Scan for the cell matching the given text and deliver its (X, Y) coordinate at center. 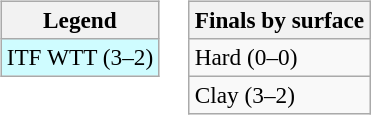
Hard (0–0) (279, 57)
Legend (80, 20)
Finals by surface (279, 20)
Clay (3–2) (279, 95)
ITF WTT (3–2) (80, 57)
